Scan for the cell matching the given text and deliver its (X, Y) coordinate at center. 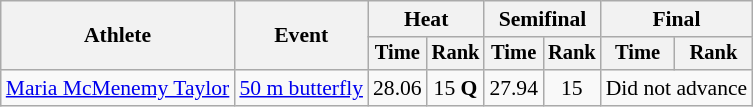
27.94 (514, 88)
Event (301, 36)
Heat (426, 19)
Maria McMenemy Taylor (118, 88)
Did not advance (677, 88)
50 m butterfly (301, 88)
Semifinal (542, 19)
Athlete (118, 36)
28.06 (398, 88)
15 Q (456, 88)
15 (572, 88)
Final (677, 19)
